Capture the cell that displays the provided text and extract its (x, y) central coordinate. 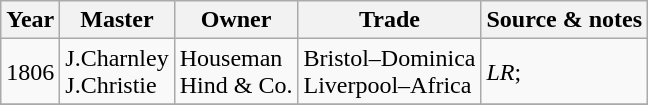
LR; (564, 72)
Source & notes (564, 20)
J.CharnleyJ.Christie (117, 72)
Year (30, 20)
1806 (30, 72)
Trade (390, 20)
Owner (236, 20)
Bristol–DominicaLiverpool–Africa (390, 72)
Master (117, 20)
HousemanHind & Co. (236, 72)
